Find where the given text appears and provide that cell's center as [X, Y] coordinate. 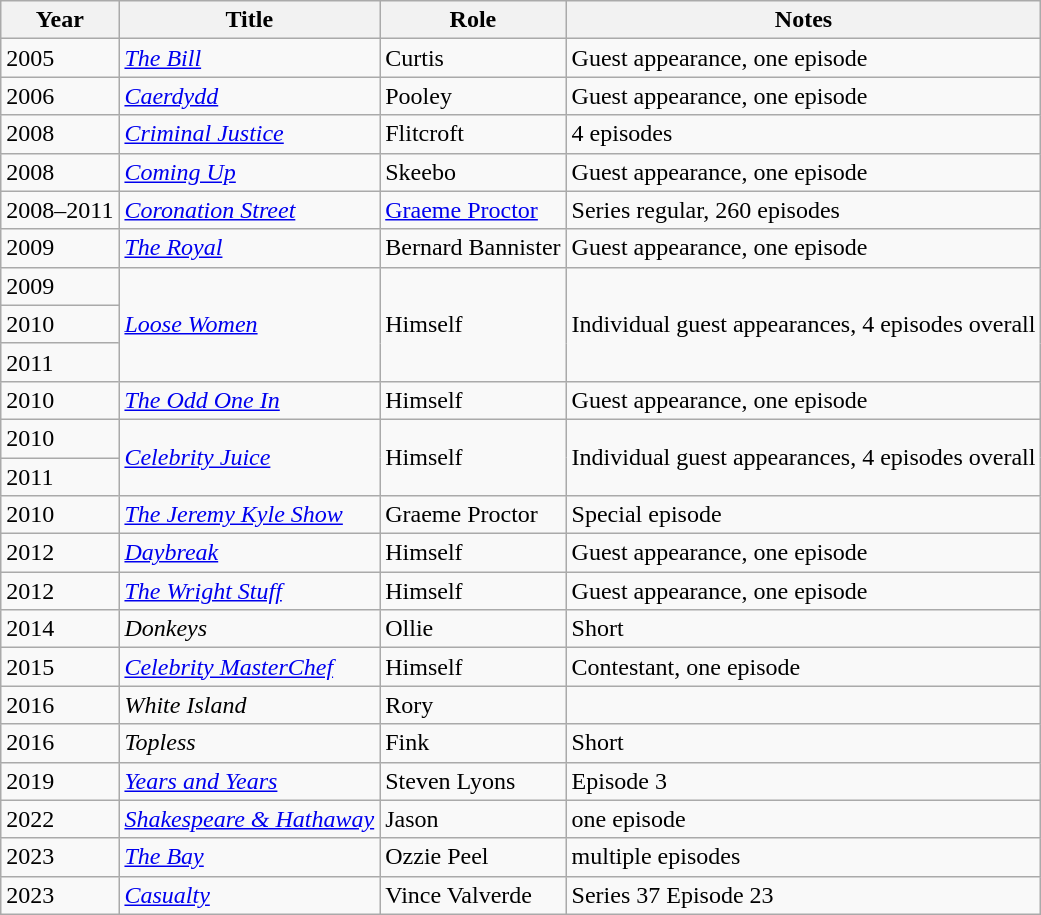
2006 [60, 96]
Topless [250, 743]
Celebrity MasterChef [250, 667]
Coronation Street [250, 210]
Criminal Justice [250, 134]
Special episode [804, 515]
Donkeys [250, 629]
Steven Lyons [473, 781]
2014 [60, 629]
Loose Women [250, 324]
4 episodes [804, 134]
one episode [804, 819]
Pooley [473, 96]
Episode 3 [804, 781]
Flitcroft [473, 134]
Celebrity Juice [250, 457]
Ollie [473, 629]
Role [473, 20]
Ozzie Peel [473, 857]
The Odd One In [250, 400]
Skeebo [473, 172]
Curtis [473, 58]
Rory [473, 705]
Jason [473, 819]
2015 [60, 667]
2022 [60, 819]
The Jeremy Kyle Show [250, 515]
Title [250, 20]
2005 [60, 58]
The Bill [250, 58]
2019 [60, 781]
Notes [804, 20]
Coming Up [250, 172]
White Island [250, 705]
Vince Valverde [473, 895]
Fink [473, 743]
multiple episodes [804, 857]
The Royal [250, 248]
The Wright Stuff [250, 591]
2008–2011 [60, 210]
Years and Years [250, 781]
Year [60, 20]
Daybreak [250, 553]
Bernard Bannister [473, 248]
Caerdydd [250, 96]
Contestant, one episode [804, 667]
The Bay [250, 857]
Shakespeare & Hathaway [250, 819]
Series 37 Episode 23 [804, 895]
Series regular, 260 episodes [804, 210]
Casualty [250, 895]
